Return (X, Y) of the center of cell containing provided text 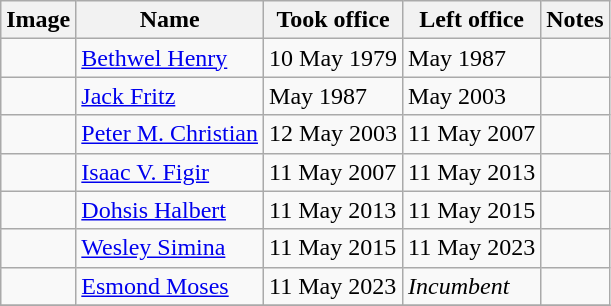
May 2003 (472, 96)
12 May 2003 (334, 134)
Jack Fritz (170, 96)
Name (170, 20)
Peter M. Christian (170, 134)
Esmond Moses (170, 286)
Wesley Simina (170, 248)
Notes (575, 20)
Image (38, 20)
Left office (472, 20)
Incumbent (472, 286)
Dohsis Halbert (170, 210)
10 May 1979 (334, 58)
Isaac V. Figir (170, 172)
Bethwel Henry (170, 58)
Took office (334, 20)
